Identify which cell holds the provided text, then report its [X, Y] central coordinate. 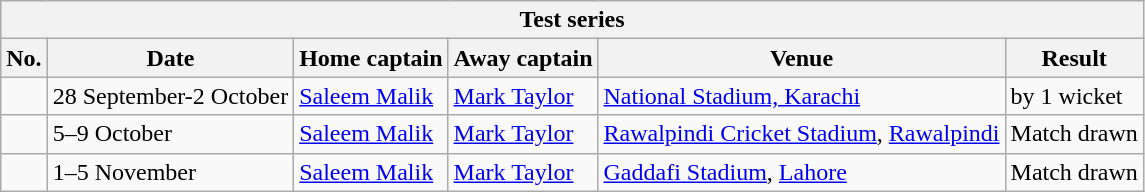
Rawalpindi Cricket Stadium, Rawalpindi [802, 134]
Result [1074, 58]
5–9 October [170, 134]
28 September-2 October [170, 96]
Test series [572, 20]
1–5 November [170, 172]
No. [24, 58]
Date [170, 58]
Venue [802, 58]
by 1 wicket [1074, 96]
Gaddafi Stadium, Lahore [802, 172]
National Stadium, Karachi [802, 96]
Away captain [523, 58]
Home captain [371, 58]
